Capture the cell that displays the provided text and extract its (X, Y) central coordinate. 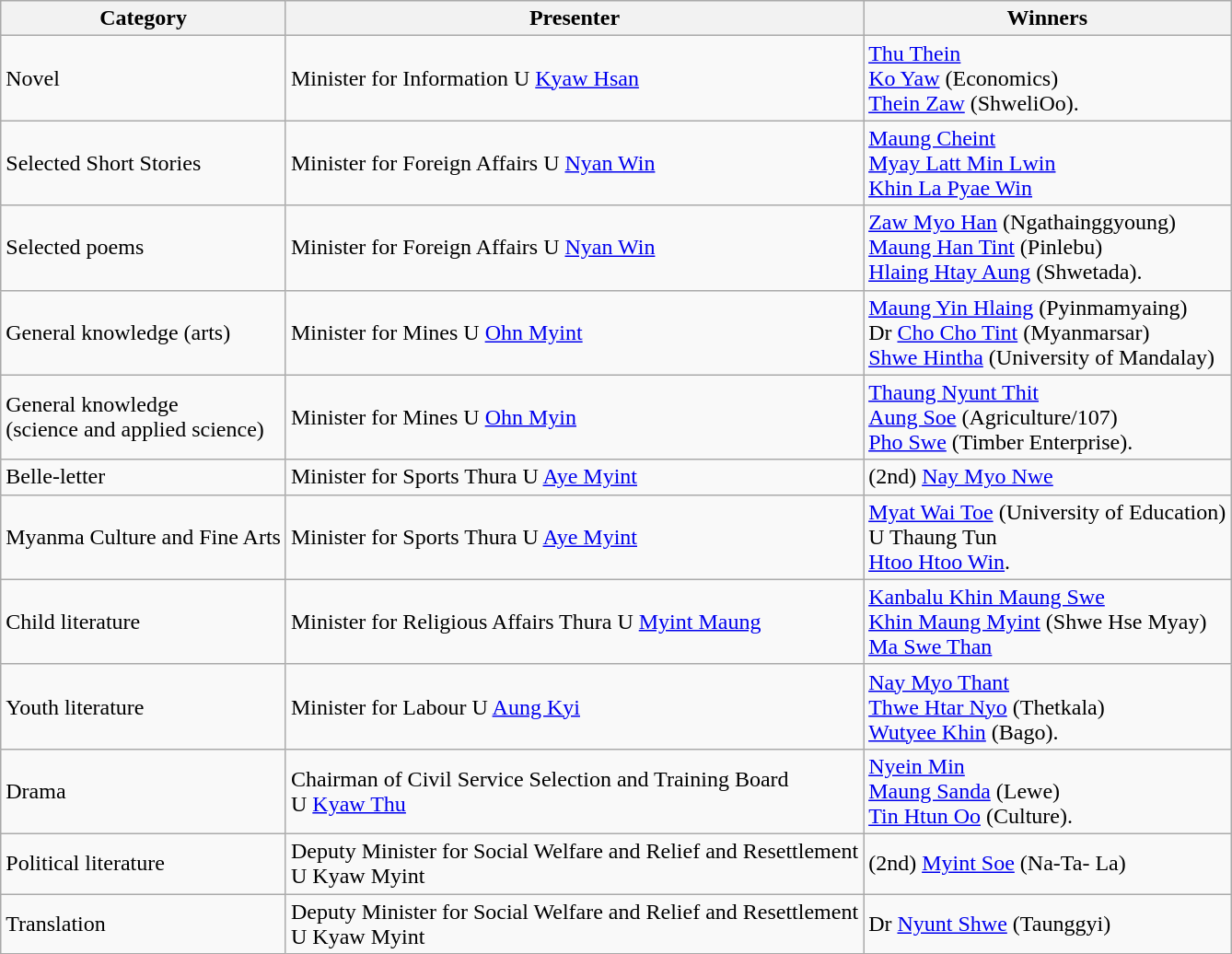
Chairman of Civil Service Selection and Training Board U Kyaw Thu (575, 791)
Thaung Nyunt ThitAung Soe (Agriculture/107)Pho Swe (Timber Enterprise). (1048, 417)
Kanbalu Khin Maung SweKhin Maung Myint (Shwe Hse Myay)Ma Swe Than (1048, 622)
Presenter (575, 18)
Myanma Culture and Fine Arts (144, 537)
Thu Thein Ko Yaw (Economics) Thein Zaw (ShweliOo). (1048, 78)
(2nd) Nay Myo Nwe (1048, 477)
Minister for Labour U Aung Kyi (575, 706)
Belle-letter (144, 477)
Drama (144, 791)
(2nd) Myint Soe (Na-Ta- La) (1048, 864)
Minister for Information U Kyaw Hsan (575, 78)
Winners (1048, 18)
General knowledge (arts) (144, 332)
Minister for Mines U Ohn Myin (575, 417)
Myat Wai Toe (University of Education)U Thaung TunHtoo Htoo Win. (1048, 537)
Youth literature (144, 706)
Selected poems (144, 248)
Zaw Myo Han (Ngathainggyoung)Maung Han Tint (Pinlebu)Hlaing Htay Aung (Shwetada). (1048, 248)
Minister for Religious Affairs Thura U Myint Maung (575, 622)
Dr Nyunt Shwe (Taunggyi) (1048, 923)
Minister for Mines U Ohn Myint (575, 332)
General knowledge(science and applied science) (144, 417)
Selected Short Stories (144, 163)
Category (144, 18)
Political literature (144, 864)
Nyein MinMaung Sanda (Lewe)Tin Htun Oo (Culture). (1048, 791)
Maung CheintMyay Latt Min LwinKhin La Pyae Win (1048, 163)
Novel (144, 78)
Translation (144, 923)
Nay Myo ThantThwe Htar Nyo (Thetkala)Wutyee Khin (Bago). (1048, 706)
Child literature (144, 622)
Maung Yin Hlaing (Pyinmamyaing)Dr Cho Cho Tint (Myanmarsar)Shwe Hintha (University of Mandalay) (1048, 332)
